Find where the given text appears and provide that cell's center as (X, Y) coordinate. 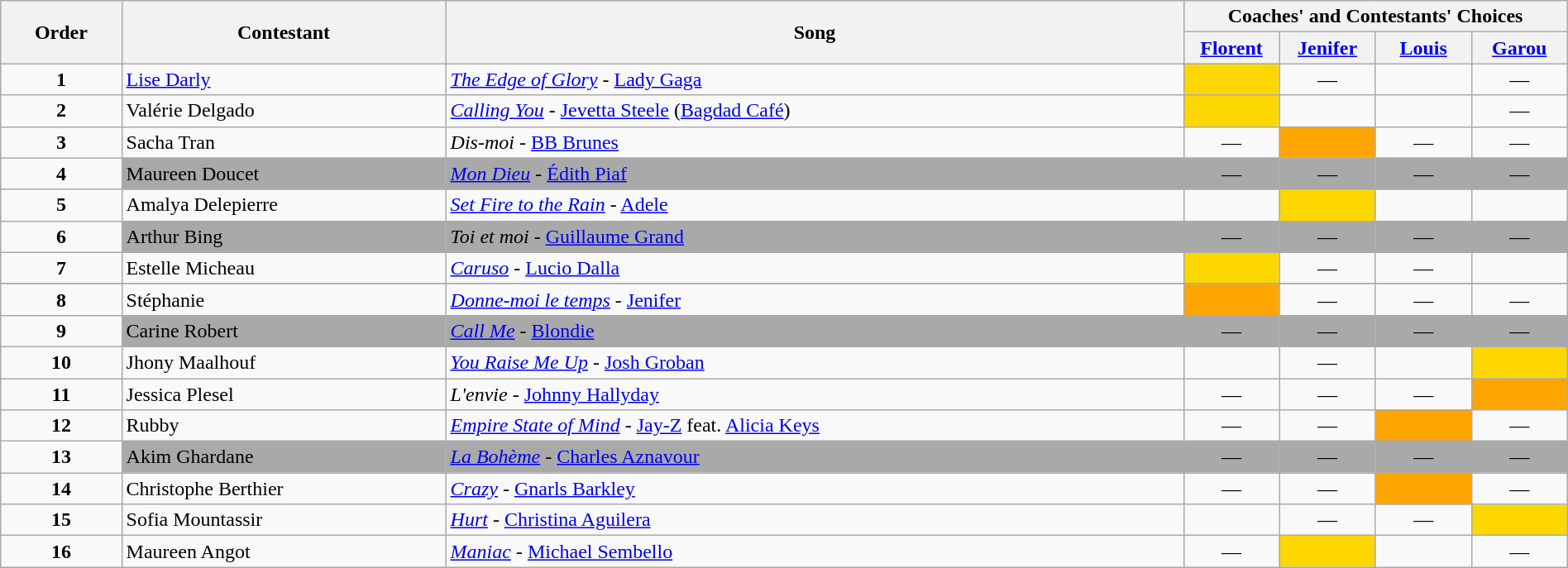
Hurt - Christina Aguilera (815, 520)
Maureen Doucet (284, 174)
Jhony Maalhouf (284, 362)
Arthur Bing (284, 236)
5 (61, 205)
Sacha Tran (284, 142)
Florent (1231, 48)
Jenifer (1327, 48)
2 (61, 111)
Estelle Micheau (284, 268)
Garou (1519, 48)
16 (61, 551)
Empire State of Mind - Jay-Z feat. Alicia Keys (815, 426)
6 (61, 236)
7 (61, 268)
12 (61, 426)
11 (61, 394)
Call Me - Blondie (815, 331)
The Edge of Glory - Lady Gaga (815, 79)
Donne-moi le temps - Jenifer (815, 299)
Coaches' and Contestants' Choices (1375, 17)
1 (61, 79)
Maureen Angot (284, 551)
Contestant (284, 32)
9 (61, 331)
Song (815, 32)
14 (61, 489)
Crazy - Gnarls Barkley (815, 489)
Valérie Delgado (284, 111)
L'envie - Johnny Hallyday (815, 394)
Dis-moi - BB Brunes (815, 142)
Akim Ghardane (284, 457)
Set Fire to the Rain - Adele (815, 205)
Maniac - Michael Sembello (815, 551)
Rubby (284, 426)
You Raise Me Up - Josh Groban (815, 362)
Order (61, 32)
Toi et moi - Guillaume Grand (815, 236)
Mon Dieu - Édith Piaf (815, 174)
8 (61, 299)
4 (61, 174)
3 (61, 142)
Stéphanie (284, 299)
Sofia Mountassir (284, 520)
Louis (1423, 48)
15 (61, 520)
La Bohème - Charles Aznavour (815, 457)
Caruso - Lucio Dalla (815, 268)
10 (61, 362)
Amalya Delepierre (284, 205)
Lise Darly (284, 79)
Carine Robert (284, 331)
Calling You - Jevetta Steele (Bagdad Café) (815, 111)
Christophe Berthier (284, 489)
13 (61, 457)
Jessica Plesel (284, 394)
